Return the (x, y) coordinate for the center point of the cell that contains the specified text.  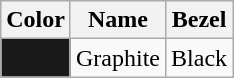
Black (200, 58)
Graphite (118, 58)
Color (36, 20)
Name (118, 20)
Bezel (200, 20)
